Return the (x, y) coordinate for the center point of the cell that contains the specified text.  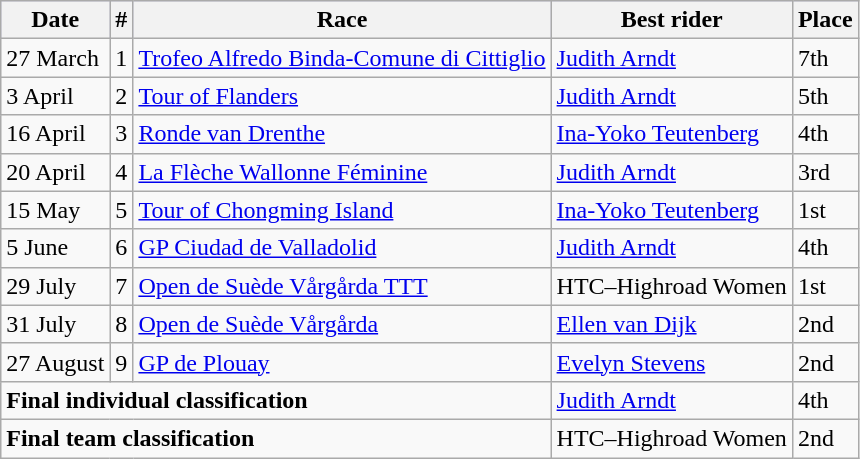
Final team classification (276, 438)
4 (122, 172)
Trofeo Alfredo Binda-Comune di Cittiglio (342, 58)
Date (56, 20)
7th (825, 58)
# (122, 20)
2 (122, 96)
3 (122, 134)
27 August (56, 362)
GP Ciudad de Valladolid (342, 248)
5th (825, 96)
Tour of Chongming Island (342, 210)
27 March (56, 58)
Tour of Flanders (342, 96)
Final individual classification (276, 400)
31 July (56, 324)
Evelyn Stevens (672, 362)
Place (825, 20)
1 (122, 58)
5 (122, 210)
20 April (56, 172)
7 (122, 286)
Race (342, 20)
16 April (56, 134)
Best rider (672, 20)
La Flèche Wallonne Féminine (342, 172)
29 July (56, 286)
3rd (825, 172)
Open de Suède Vårgårda TTT (342, 286)
5 June (56, 248)
Open de Suède Vårgårda (342, 324)
8 (122, 324)
15 May (56, 210)
9 (122, 362)
3 April (56, 96)
Ronde van Drenthe (342, 134)
GP de Plouay (342, 362)
6 (122, 248)
Ellen van Dijk (672, 324)
